From the cell containing the given text, extract its center point as (x, y) coordinate. 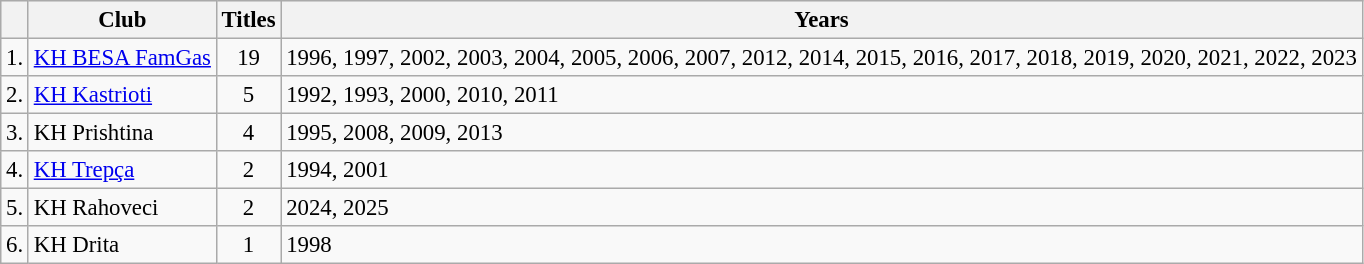
4 (248, 133)
Club (122, 20)
KH Trepça (122, 170)
1. (15, 58)
3. (15, 133)
Years (822, 20)
KH Rahoveci (122, 208)
1996, 1997, 2002, 2003, 2004, 2005, 2006, 2007, 2012, 2014, 2015, 2016, 2017, 2018, 2019, 2020, 2021, 2022, 2023 (822, 58)
1998 (822, 245)
6. (15, 245)
2. (15, 95)
2024, 2025 (822, 208)
19 (248, 58)
4. (15, 170)
1995, 2008, 2009, 2013 (822, 133)
1 (248, 245)
KH Prishtina (122, 133)
5 (248, 95)
1994, 2001 (822, 170)
1992, 1993, 2000, 2010, 2011 (822, 95)
KH BESA FamGas (122, 58)
5. (15, 208)
Titles (248, 20)
KH Kastrioti (122, 95)
KH Drita (122, 245)
